Return [X, Y] of the center of cell containing provided text 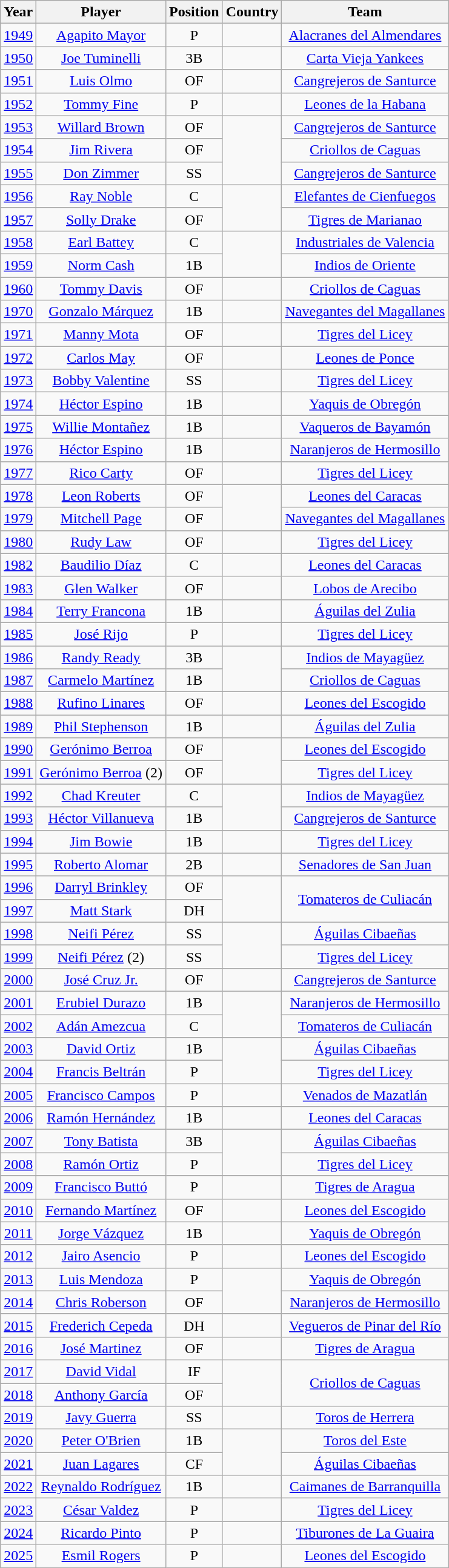
Reynaldo Rodríguez [101, 1487]
2015 [18, 1325]
2003 [18, 1049]
2004 [18, 1072]
1994 [18, 842]
Tommy Fine [101, 104]
Francisco Campos [101, 1095]
1973 [18, 381]
Carta Vieja Yankees [365, 58]
Ricardo Pinto [101, 1533]
2B [194, 865]
1954 [18, 150]
1993 [18, 819]
1988 [18, 703]
2002 [18, 1026]
José Rijo [101, 634]
1980 [18, 542]
José Cruz Jr. [101, 980]
Leones de la Habana [365, 104]
Gerónimo Berroa (2) [101, 772]
Randy Ready [101, 657]
Jairo Asencio [101, 1256]
Year [18, 12]
2020 [18, 1441]
2007 [18, 1141]
Tiburones de La Guaira [365, 1533]
Lobos de Arecibo [365, 588]
Baudilio Díaz [101, 565]
1982 [18, 565]
2005 [18, 1095]
César Valdez [101, 1510]
Senadores de San Juan [365, 865]
José Martinez [101, 1348]
2014 [18, 1302]
Glen Walker [101, 588]
Agapito Mayor [101, 35]
Caimanes de Barranquilla [365, 1487]
Tommy Davis [101, 289]
Jim Bowie [101, 842]
1998 [18, 934]
1971 [18, 335]
Roberto Alomar [101, 865]
Frederich Cepeda [101, 1325]
1976 [18, 450]
Francisco Buttó [101, 1187]
2008 [18, 1164]
1999 [18, 957]
Position [194, 12]
Manny Mota [101, 335]
1951 [18, 81]
Willard Brown [101, 127]
Rico Carty [101, 473]
Darryl Brinkley [101, 888]
1995 [18, 865]
Javy Guerra [101, 1418]
1975 [18, 427]
1986 [18, 657]
Player [101, 12]
1972 [18, 358]
1958 [18, 242]
Jim Rivera [101, 150]
Willie Montañez [101, 427]
Chris Roberson [101, 1302]
Ray Noble [101, 196]
1978 [18, 496]
Vegueros de Pinar del Río [365, 1325]
Peter O'Brien [101, 1441]
Industriales de Valencia [365, 242]
1992 [18, 796]
2012 [18, 1256]
1970 [18, 312]
2022 [18, 1487]
Chad Kreuter [101, 796]
Tony Batista [101, 1141]
Carlos May [101, 358]
2023 [18, 1510]
Anthony García [101, 1394]
1985 [18, 634]
David Vidal [101, 1371]
Don Zimmer [101, 173]
2010 [18, 1210]
Joe Tuminelli [101, 58]
Toros del Este [365, 1441]
1984 [18, 611]
Norm Cash [101, 265]
Mitchell Page [101, 519]
Vaqueros de Bayamón [365, 427]
Elefantes de Cienfuegos [365, 196]
Ramón Ortiz [101, 1164]
Luis Mendoza [101, 1279]
2011 [18, 1233]
Bobby Valentine [101, 381]
Luis Olmo [101, 81]
1953 [18, 127]
2013 [18, 1279]
Jorge Vázquez [101, 1233]
2021 [18, 1464]
2018 [18, 1394]
Adán Amezcua [101, 1026]
Earl Battey [101, 242]
1989 [18, 726]
Solly Drake [101, 219]
2016 [18, 1348]
1974 [18, 404]
Toros de Herrera [365, 1418]
1983 [18, 588]
Gonzalo Márquez [101, 312]
Carmelo Martínez [101, 680]
Rufino Linares [101, 703]
1957 [18, 219]
David Ortiz [101, 1049]
2017 [18, 1371]
1955 [18, 173]
2006 [18, 1118]
IF [194, 1371]
2019 [18, 1418]
1959 [18, 265]
Neifi Pérez [101, 934]
2009 [18, 1187]
1996 [18, 888]
Matt Stark [101, 911]
Country [252, 12]
Gerónimo Berroa [101, 749]
2001 [18, 1003]
1997 [18, 911]
Héctor Villanueva [101, 819]
1990 [18, 749]
1952 [18, 104]
Leones de Ponce [365, 358]
1949 [18, 35]
1991 [18, 772]
1987 [18, 680]
Juan Lagares [101, 1464]
Erubiel Durazo [101, 1003]
Ramón Hernández [101, 1118]
Alacranes del Almendares [365, 35]
1950 [18, 58]
CF [194, 1464]
Francis Beltrán [101, 1072]
Team [365, 12]
Leon Roberts [101, 496]
Venados de Mazatlán [365, 1095]
1977 [18, 473]
Neifi Pérez (2) [101, 957]
2025 [18, 1556]
1979 [18, 519]
Tigres de Marianao [365, 219]
Esmil Rogers [101, 1556]
Terry Francona [101, 611]
1956 [18, 196]
Rudy Law [101, 542]
2024 [18, 1533]
Fernando Martínez [101, 1210]
1960 [18, 289]
Indios de Oriente [365, 265]
2000 [18, 980]
Phil Stephenson [101, 726]
